Return the (x, y) coordinate for the center point of the cell that contains the specified text.  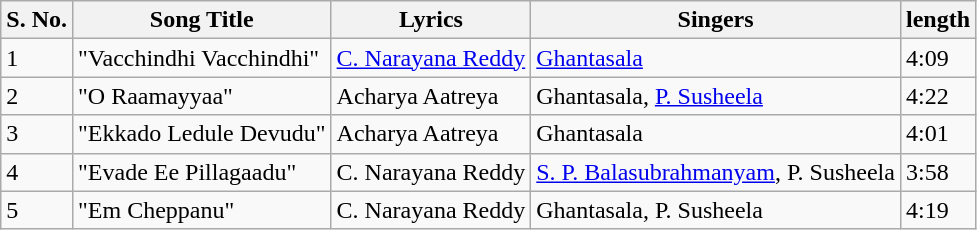
"Em Cheppanu" (202, 210)
4:01 (938, 134)
3 (37, 134)
4:09 (938, 58)
4:19 (938, 210)
4:22 (938, 96)
4 (37, 172)
"Ekkado Ledule Devudu" (202, 134)
Song Title (202, 20)
Lyrics (431, 20)
2 (37, 96)
1 (37, 58)
S. P. Balasubrahmanyam, P. Susheela (716, 172)
"Evade Ee Pillagaadu" (202, 172)
3:58 (938, 172)
5 (37, 210)
Singers (716, 20)
"Vacchindhi Vacchindhi" (202, 58)
"O Raamayyaa" (202, 96)
length (938, 20)
S. No. (37, 20)
